Return the (x, y) coordinate for the center point of the cell that contains the specified text.  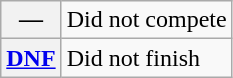
Did not compete (146, 20)
— (31, 20)
DNF (31, 58)
Did not finish (146, 58)
